Extract the (X, Y) coordinate from the center of the cell holding the provided text.  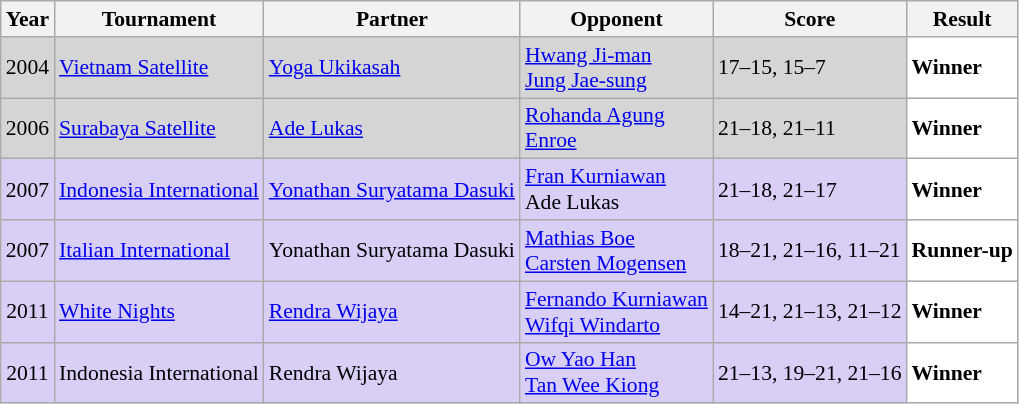
21–18, 21–17 (810, 190)
Tournament (159, 19)
Ow Yao Han Tan Wee Kiong (616, 372)
Opponent (616, 19)
21–18, 21–11 (810, 128)
Result (962, 19)
21–13, 19–21, 21–16 (810, 372)
Ade Lukas (392, 128)
17–15, 15–7 (810, 68)
Rohanda Agung Enroe (616, 128)
14–21, 21–13, 21–12 (810, 312)
2006 (28, 128)
Runner-up (962, 250)
Score (810, 19)
White Nights (159, 312)
Fernando Kurniawan Wifqi Windarto (616, 312)
Fran Kurniawan Ade Lukas (616, 190)
Surabaya Satellite (159, 128)
Year (28, 19)
Vietnam Satellite (159, 68)
Hwang Ji-man Jung Jae-sung (616, 68)
Partner (392, 19)
18–21, 21–16, 11–21 (810, 250)
Yoga Ukikasah (392, 68)
Italian International (159, 250)
Mathias Boe Carsten Mogensen (616, 250)
2004 (28, 68)
